From the cell containing the given text, extract its center point as [X, Y] coordinate. 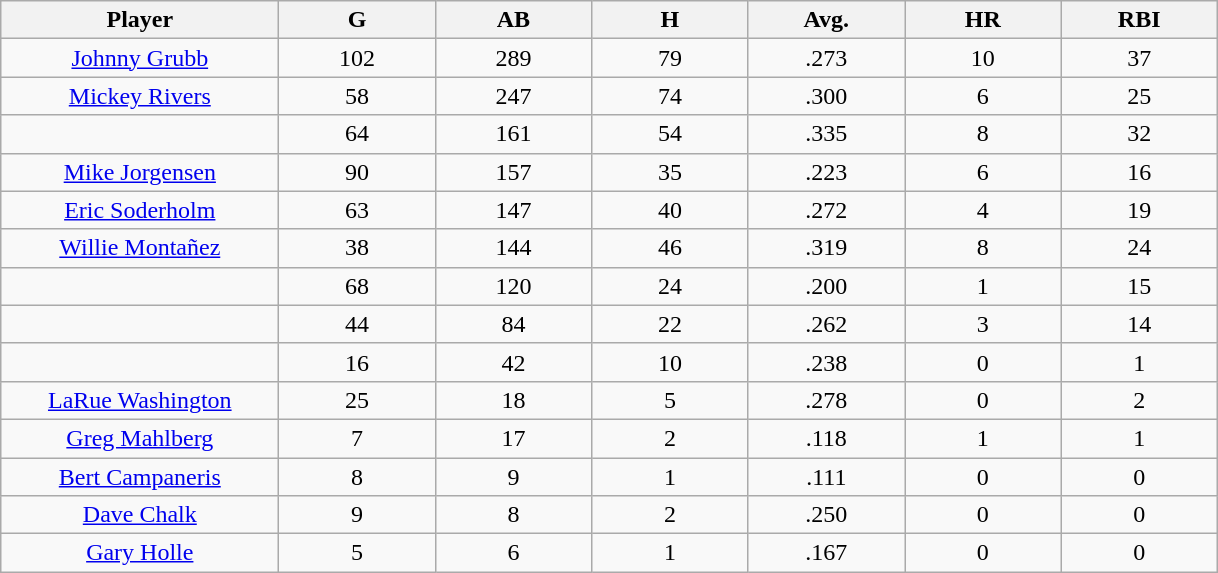
44 [357, 324]
54 [670, 134]
68 [357, 286]
Mike Jorgensen [140, 172]
147 [513, 210]
.272 [826, 210]
Eric Soderholm [140, 210]
Player [140, 20]
63 [357, 210]
4 [983, 210]
Gary Holle [140, 553]
.200 [826, 286]
247 [513, 96]
G [357, 20]
46 [670, 248]
.262 [826, 324]
19 [1139, 210]
17 [513, 438]
102 [357, 58]
289 [513, 58]
HR [983, 20]
.223 [826, 172]
15 [1139, 286]
42 [513, 362]
Bert Campaneris [140, 477]
64 [357, 134]
Dave Chalk [140, 515]
18 [513, 400]
.335 [826, 134]
14 [1139, 324]
.319 [826, 248]
37 [1139, 58]
Greg Mahlberg [140, 438]
74 [670, 96]
120 [513, 286]
22 [670, 324]
79 [670, 58]
.273 [826, 58]
.111 [826, 477]
H [670, 20]
Mickey Rivers [140, 96]
35 [670, 172]
.250 [826, 515]
84 [513, 324]
LaRue Washington [140, 400]
32 [1139, 134]
161 [513, 134]
Willie Montañez [140, 248]
.278 [826, 400]
7 [357, 438]
144 [513, 248]
RBI [1139, 20]
3 [983, 324]
.118 [826, 438]
90 [357, 172]
40 [670, 210]
157 [513, 172]
.300 [826, 96]
Johnny Grubb [140, 58]
Avg. [826, 20]
AB [513, 20]
.167 [826, 553]
58 [357, 96]
.238 [826, 362]
38 [357, 248]
